Return [x, y] of the center of cell containing provided text 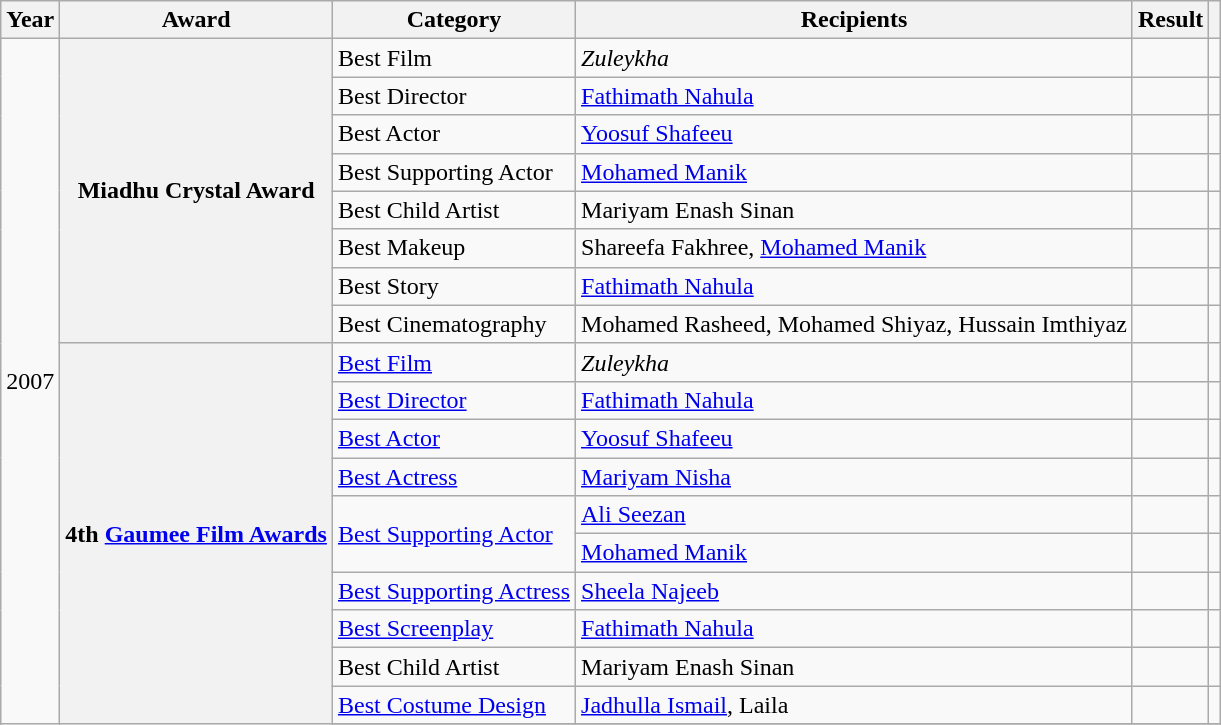
Best Actress [454, 477]
Mohamed Rasheed, Mohamed Shiyaz, Hussain Imthiyaz [854, 324]
Mariyam Nisha [854, 477]
Award [196, 20]
Ali Seezan [854, 515]
Best Screenplay [454, 629]
Result [1170, 20]
Year [30, 20]
Best Supporting Actress [454, 591]
2007 [30, 382]
Sheela Najeeb [854, 591]
Jadhulla Ismail, Laila [854, 705]
Best Cinematography [454, 324]
Recipients [854, 20]
Category [454, 20]
Shareefa Fakhree, Mohamed Manik [854, 248]
4th Gaumee Film Awards [196, 534]
Miadhu Crystal Award [196, 191]
Best Makeup [454, 248]
Best Costume Design [454, 705]
Best Story [454, 286]
